Extract the [X, Y] coordinate from the center of the cell holding the provided text.  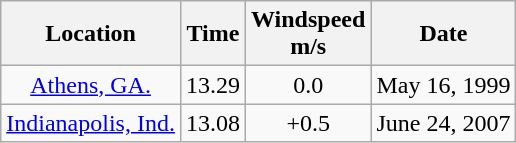
June 24, 2007 [444, 123]
13.08 [212, 123]
Windspeedm/s [308, 34]
Location [91, 34]
Date [444, 34]
0.0 [308, 85]
Indianapolis, Ind. [91, 123]
13.29 [212, 85]
Time [212, 34]
May 16, 1999 [444, 85]
Athens, GA. [91, 85]
+0.5 [308, 123]
